Provide the (x, y) coordinate of the cell's center where the given text is located.  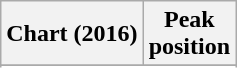
Chart (2016) (72, 34)
Peakposition (189, 34)
